Determine the (x, y) coordinate at the center of the cell enclosing the given text.  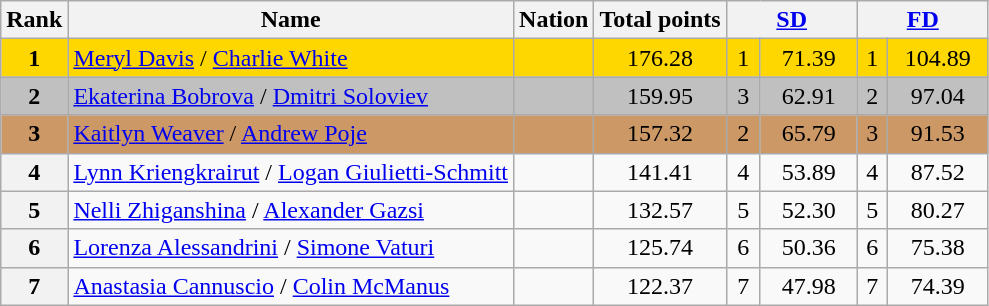
47.98 (808, 286)
Kaitlyn Weaver / Andrew Poje (291, 134)
Lynn Kriengkrairut / Logan Giulietti-Schmitt (291, 172)
Total points (660, 20)
62.91 (808, 96)
52.30 (808, 210)
65.79 (808, 134)
74.39 (938, 286)
53.89 (808, 172)
87.52 (938, 172)
141.41 (660, 172)
Nelli Zhiganshina / Alexander Gazsi (291, 210)
71.39 (808, 58)
176.28 (660, 58)
Meryl Davis / Charlie White (291, 58)
50.36 (808, 248)
Ekaterina Bobrova / Dmitri Soloviev (291, 96)
91.53 (938, 134)
159.95 (660, 96)
Name (291, 20)
80.27 (938, 210)
Rank (34, 20)
157.32 (660, 134)
FD (922, 20)
132.57 (660, 210)
Lorenza Alessandrini / Simone Vaturi (291, 248)
SD (792, 20)
104.89 (938, 58)
75.38 (938, 248)
Anastasia Cannuscio / Colin McManus (291, 286)
122.37 (660, 286)
Nation (554, 20)
125.74 (660, 248)
97.04 (938, 96)
